Pinpoint the cell where the given text exists, returning its [x, y] midpoint coordinate. 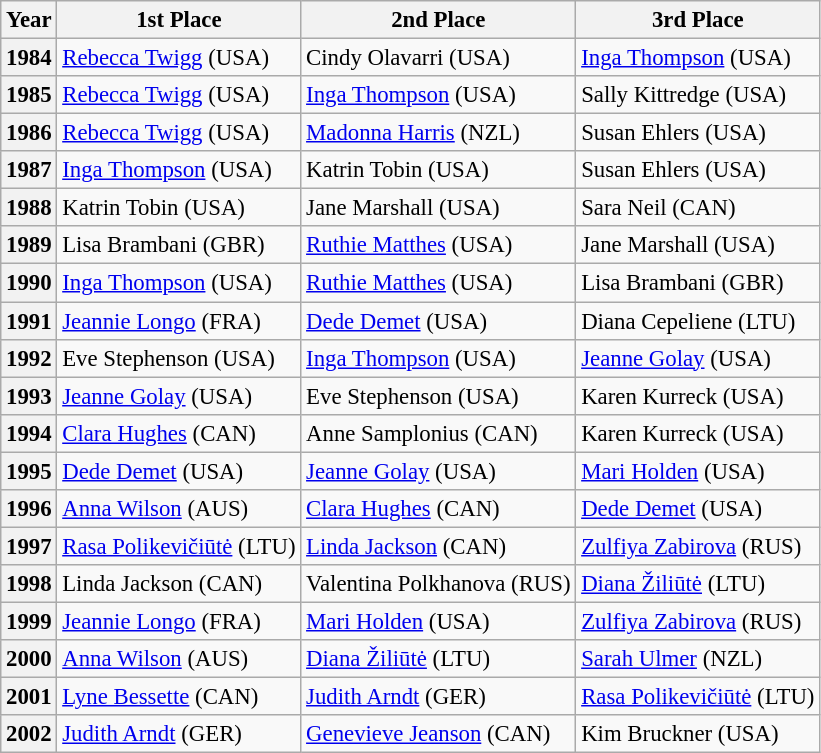
1996 [29, 509]
1992 [29, 358]
1989 [29, 245]
Valentina Polkhanova (RUS) [438, 584]
1988 [29, 208]
2001 [29, 697]
1985 [29, 95]
Lyne Bessette (CAN) [179, 697]
1997 [29, 546]
Cindy Olavarri (USA) [438, 58]
Madonna Harris (NZL) [438, 133]
1998 [29, 584]
1993 [29, 396]
1st Place [179, 20]
3rd Place [698, 20]
Diana Cepeliene (LTU) [698, 321]
2002 [29, 734]
1999 [29, 621]
1991 [29, 321]
1986 [29, 133]
1984 [29, 58]
Kim Bruckner (USA) [698, 734]
Year [29, 20]
2nd Place [438, 20]
1994 [29, 433]
Genevieve Jeanson (CAN) [438, 734]
Sally Kittredge (USA) [698, 95]
1987 [29, 170]
Sarah Ulmer (NZL) [698, 659]
Anne Samplonius (CAN) [438, 433]
Sara Neil (CAN) [698, 208]
1990 [29, 283]
2000 [29, 659]
1995 [29, 471]
